Identify which cell holds the provided text, then report its (x, y) central coordinate. 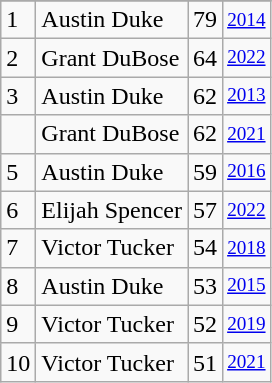
53 (206, 286)
2015 (247, 286)
1 (18, 20)
79 (206, 20)
9 (18, 324)
52 (206, 324)
Elijah Spencer (112, 210)
54 (206, 248)
10 (18, 362)
2014 (247, 20)
2019 (247, 324)
8 (18, 286)
2013 (247, 96)
51 (206, 362)
5 (18, 172)
57 (206, 210)
2 (18, 58)
64 (206, 58)
7 (18, 248)
3 (18, 96)
2018 (247, 248)
6 (18, 210)
59 (206, 172)
2016 (247, 172)
